For the text-containing cell, return its midpoint in (X, Y) coordinate format. 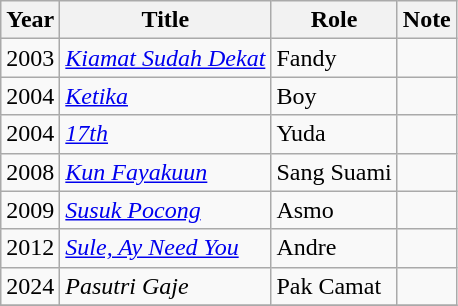
2009 (30, 210)
Yuda (334, 134)
Boy (334, 96)
Pasutri Gaje (166, 286)
Sang Suami (334, 172)
Andre (334, 248)
Pak Camat (334, 286)
Fandy (334, 58)
Title (166, 20)
Role (334, 20)
Ketika (166, 96)
Note (426, 20)
2012 (30, 248)
2008 (30, 172)
Sule, Ay Need You (166, 248)
2003 (30, 58)
Asmo (334, 210)
Susuk Pocong (166, 210)
Year (30, 20)
2024 (30, 286)
17th (166, 134)
Kiamat Sudah Dekat (166, 58)
Kun Fayakuun (166, 172)
